Scan for the cell matching the given text and deliver its (X, Y) coordinate at center. 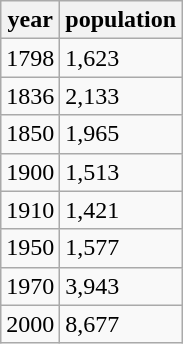
1,623 (121, 58)
1798 (30, 58)
1836 (30, 96)
1,965 (121, 134)
8,677 (121, 324)
2000 (30, 324)
1910 (30, 210)
1,421 (121, 210)
2,133 (121, 96)
year (30, 20)
1970 (30, 286)
population (121, 20)
1850 (30, 134)
3,943 (121, 286)
1950 (30, 248)
1,513 (121, 172)
1,577 (121, 248)
1900 (30, 172)
